Identify which cell holds the provided text, then report its [X, Y] central coordinate. 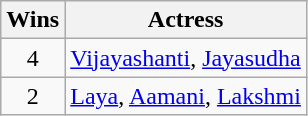
Wins [33, 20]
Actress [186, 20]
2 [33, 96]
4 [33, 58]
Laya, Aamani, Lakshmi [186, 96]
Vijayashanti, Jayasudha [186, 58]
